Output the (x, y) coordinate of the center of the cell containing the given text.  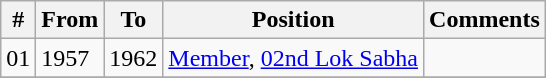
# (18, 20)
1962 (134, 58)
From (70, 20)
1957 (70, 58)
To (134, 20)
Comments (485, 20)
01 (18, 58)
Position (294, 20)
Member, 02nd Lok Sabha (294, 58)
